Determine the [x, y] coordinate at the center of the cell enclosing the given text.  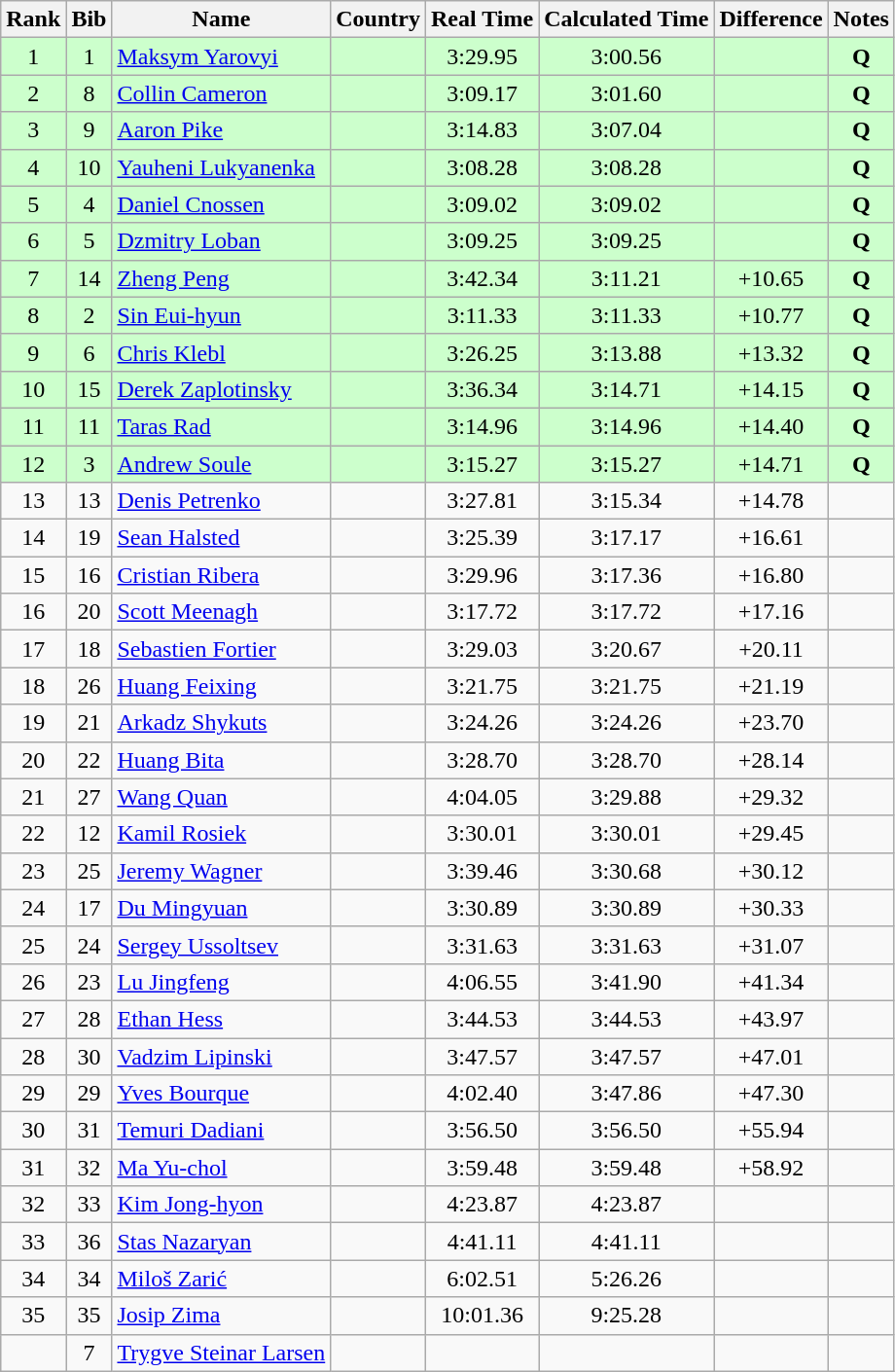
3:29.95 [482, 56]
+16.61 [770, 538]
Daniel Cnossen [222, 204]
+55.94 [770, 1131]
3:15.34 [626, 501]
4:02.40 [482, 1094]
+14.78 [770, 501]
3:20.67 [626, 649]
Sebastien Fortier [222, 649]
Aaron Pike [222, 130]
+21.19 [770, 686]
Kamil Rosiek [222, 834]
3:29.03 [482, 649]
Zheng Peng [222, 278]
Huang Feixing [222, 686]
Taras Rad [222, 426]
+30.12 [770, 871]
Yves Bourque [222, 1094]
3:42.34 [482, 278]
Vadzim Lipinski [222, 1056]
3:01.60 [626, 93]
3:39.46 [482, 871]
+14.15 [770, 389]
Du Mingyuan [222, 908]
+47.01 [770, 1056]
+16.80 [770, 575]
6:02.51 [482, 1279]
3:27.81 [482, 501]
+43.97 [770, 1019]
Chris Klebl [222, 352]
Andrew Soule [222, 464]
3:47.86 [626, 1094]
Calculated Time [626, 19]
+17.16 [770, 612]
Bib [89, 19]
Sergey Ussoltsev [222, 945]
3:09.17 [482, 93]
3:14.83 [482, 130]
4:06.55 [482, 982]
+29.32 [770, 797]
+47.30 [770, 1094]
Josip Zima [222, 1316]
3:14.71 [626, 389]
3:13.88 [626, 352]
Ethan Hess [222, 1019]
3:30.68 [626, 871]
Difference [770, 19]
Temuri Dadiani [222, 1131]
5:26.26 [626, 1279]
3:00.56 [626, 56]
Stas Nazaryan [222, 1242]
Maksym Yarovyi [222, 56]
Yauheni Lukyanenka [222, 167]
+10.65 [770, 278]
Collin Cameron [222, 93]
+20.11 [770, 649]
Ma Yu-chol [222, 1168]
+31.07 [770, 945]
3:36.34 [482, 389]
+30.33 [770, 908]
+14.40 [770, 426]
3:11.21 [626, 278]
Wang Quan [222, 797]
Scott Meenagh [222, 612]
+10.77 [770, 315]
3:29.88 [626, 797]
+41.34 [770, 982]
Derek Zaplotinsky [222, 389]
Notes [861, 19]
+58.92 [770, 1168]
3:29.96 [482, 575]
+14.71 [770, 464]
Jeremy Wagner [222, 871]
Country [378, 19]
Kim Jong-hyon [222, 1205]
3:17.17 [626, 538]
Denis Petrenko [222, 501]
Arkadz Shykuts [222, 723]
3:26.25 [482, 352]
3:07.04 [626, 130]
3:25.39 [482, 538]
Huang Bita [222, 760]
3:41.90 [626, 982]
Name [222, 19]
10:01.36 [482, 1316]
36 [89, 1242]
+28.14 [770, 760]
Sin Eui-hyun [222, 315]
4:04.05 [482, 797]
9:25.28 [626, 1316]
Cristian Ribera [222, 575]
Lu Jingfeng [222, 982]
3:17.36 [626, 575]
Sean Halsted [222, 538]
+23.70 [770, 723]
+29.45 [770, 834]
+13.32 [770, 352]
Dzmitry Loban [222, 241]
Real Time [482, 19]
Rank [33, 19]
Miloš Zarić [222, 1279]
Trygve Steinar Larsen [222, 1353]
